Return (X, Y) of the center of cell containing provided text 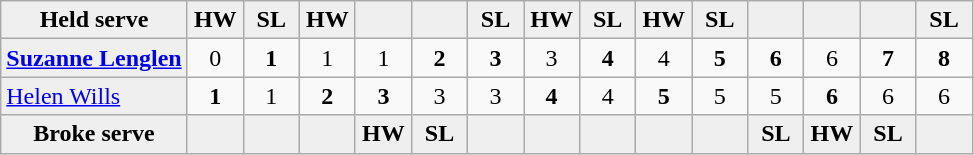
7 (888, 58)
Helen Wills (94, 96)
8 (944, 58)
Broke serve (94, 134)
0 (215, 58)
Held serve (94, 20)
Suzanne Lenglen (94, 58)
